Provide the [X, Y] coordinate of the cell's center where the given text is located.  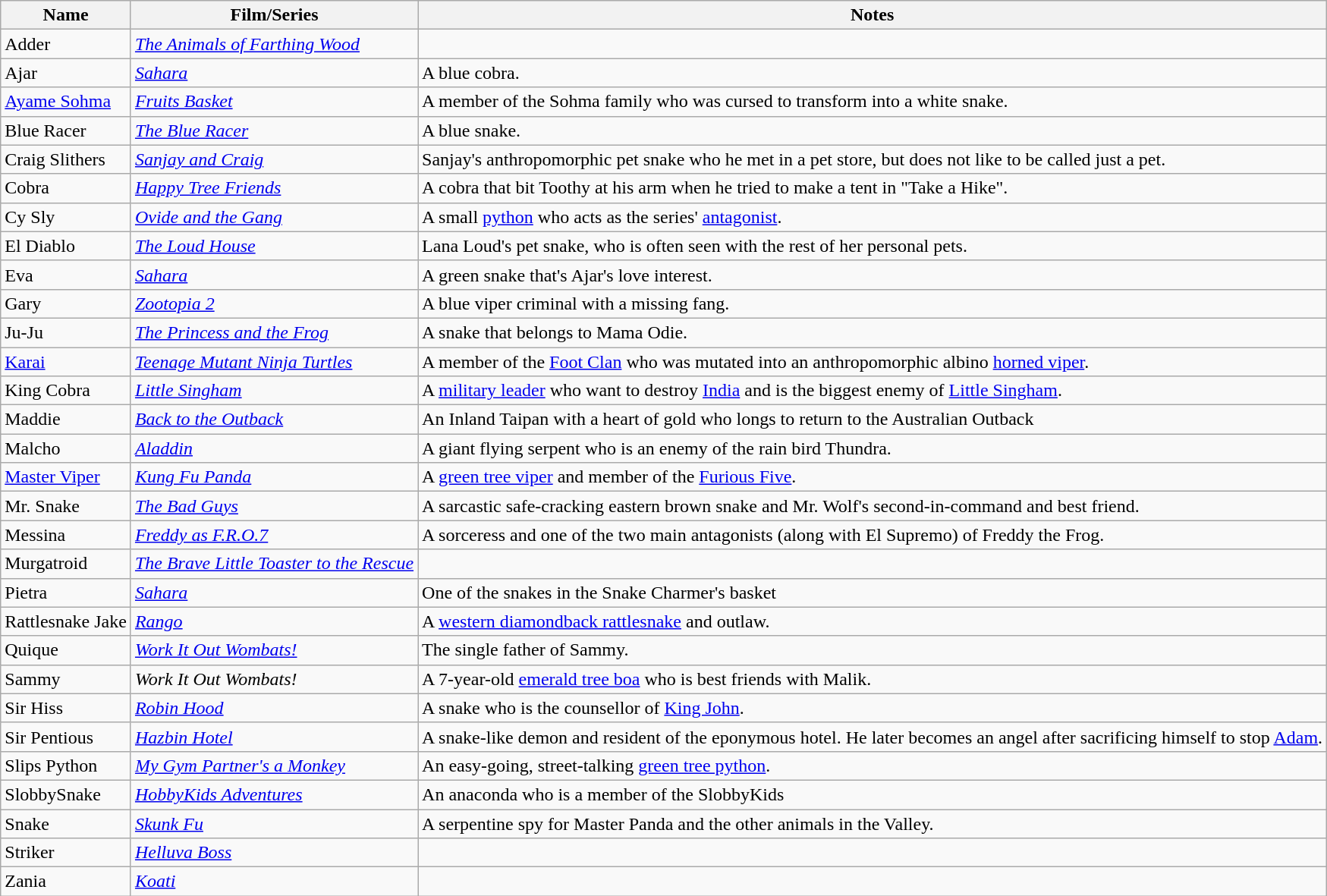
Lana Loud's pet snake, who is often seen with the rest of her personal pets. [873, 246]
A snake-like demon and resident of the eponymous hotel. He later becomes an angel after sacrificing himself to stop Adam. [873, 737]
An Inland Taipan with a heart of gold who longs to return to the Australian Outback [873, 420]
Malcho [66, 448]
A green snake that's Ajar's love interest. [873, 275]
Sanjay and Craig [274, 159]
Sir Pentious [66, 737]
The Blue Racer [274, 130]
The Animals of Farthing Wood [274, 44]
Hazbin Hotel [274, 737]
Fruits Basket [274, 102]
Ayame Sohma [66, 102]
A cobra that bit Toothy at his arm when he tried to make a tent in "Take a Hike". [873, 188]
Little Singham [274, 391]
The Brave Little Toaster to the Rescue [274, 564]
Name [66, 15]
Eva [66, 275]
Cy Sly [66, 217]
SlobbySnake [66, 794]
A western diamondback rattlesnake and outlaw. [873, 621]
Craig Slithers [66, 159]
Striker [66, 853]
Ovide and the Gang [274, 217]
Sanjay's anthropomorphic pet snake who he met in a pet store, but does not like to be called just a pet. [873, 159]
A military leader who want to destroy India and is the biggest enemy of Little Singham. [873, 391]
Freddy as F.R.O.7 [274, 535]
My Gym Partner's a Monkey [274, 766]
A blue snake. [873, 130]
Blue Racer [66, 130]
Teenage Mutant Ninja Turtles [274, 362]
Rattlesnake Jake [66, 621]
Karai [66, 362]
A small python who acts as the series' antagonist. [873, 217]
A serpentine spy for Master Panda and the other animals in the Valley. [873, 823]
Happy Tree Friends [274, 188]
Messina [66, 535]
Film/Series [274, 15]
An easy-going, street-talking green tree python. [873, 766]
A snake that belongs to Mama Odie. [873, 332]
Maddie [66, 420]
A green tree viper and member of the Furious Five. [873, 477]
Koati [274, 882]
A member of the Sohma family who was cursed to transform into a white snake. [873, 102]
The single father of Sammy. [873, 650]
HobbyKids Adventures [274, 794]
The Princess and the Frog [274, 332]
Murgatroid [66, 564]
Zootopia 2 [274, 303]
An anaconda who is a member of the SlobbyKids [873, 794]
A sarcastic safe-cracking eastern brown snake and Mr. Wolf's second-in-command and best friend. [873, 506]
Aladdin [274, 448]
Sir Hiss [66, 708]
Helluva Boss [274, 853]
A blue cobra. [873, 73]
A member of the Foot Clan who was mutated into an anthropomorphic albino horned viper. [873, 362]
King Cobra [66, 391]
El Diablo [66, 246]
A snake who is the counsellor of King John. [873, 708]
Snake [66, 823]
Slips Python [66, 766]
Ajar [66, 73]
Ju-Ju [66, 332]
The Loud House [274, 246]
Back to the Outback [274, 420]
Master Viper [66, 477]
Cobra [66, 188]
One of the snakes in the Snake Charmer's basket [873, 593]
Adder [66, 44]
A sorceress and one of the two main antagonists (along with El Supremo) of Freddy the Frog. [873, 535]
Sammy [66, 679]
Gary [66, 303]
A 7-year-old emerald tree boa who is best friends with Malik. [873, 679]
Notes [873, 15]
The Bad Guys [274, 506]
Kung Fu Panda [274, 477]
A giant flying serpent who is an enemy of the rain bird Thundra. [873, 448]
Quique [66, 650]
Pietra [66, 593]
Robin Hood [274, 708]
Rango [274, 621]
Zania [66, 882]
A blue viper criminal with a missing fang. [873, 303]
Skunk Fu [274, 823]
Mr. Snake [66, 506]
